Pinpoint the cell where the given text exists, returning its [X, Y] midpoint coordinate. 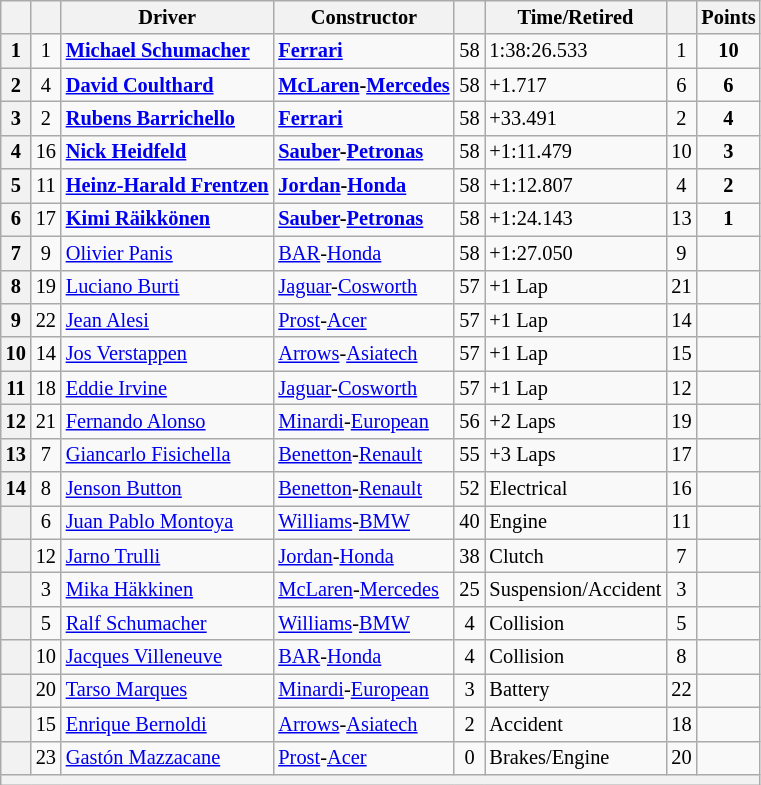
55 [469, 455]
+3 Laps [576, 455]
Eddie Irvine [168, 388]
Ralf Schumacher [168, 623]
Tarso Marques [168, 690]
Time/Retired [576, 17]
+1:27.050 [576, 253]
Fernando Alonso [168, 421]
David Coulthard [168, 85]
Suspension/Accident [576, 589]
+33.491 [576, 118]
Heinz-Harald Frentzen [168, 186]
Rubens Barrichello [168, 118]
0 [469, 758]
Constructor [364, 17]
56 [469, 421]
38 [469, 556]
+1:11.479 [576, 152]
Accident [576, 724]
Driver [168, 17]
Juan Pablo Montoya [168, 522]
Electrical [576, 489]
+1:12.807 [576, 186]
Jacques Villeneuve [168, 657]
Engine [576, 522]
+1:24.143 [576, 219]
Jean Alesi [168, 320]
Jarno Trulli [168, 556]
Olivier Panis [168, 253]
Jenson Button [168, 489]
+2 Laps [576, 421]
+1.717 [576, 85]
Michael Schumacher [168, 51]
Giancarlo Fisichella [168, 455]
25 [469, 589]
Jos Verstappen [168, 354]
Kimi Räikkönen [168, 219]
Gastón Mazzacane [168, 758]
Battery [576, 690]
Enrique Bernoldi [168, 724]
Points [728, 17]
40 [469, 522]
Luciano Burti [168, 287]
1:38:26.533 [576, 51]
Brakes/Engine [576, 758]
52 [469, 489]
23 [46, 758]
Nick Heidfeld [168, 152]
Clutch [576, 556]
Mika Häkkinen [168, 589]
